Detect which cell encompasses the target text, then output its [x, y] center coordinate. 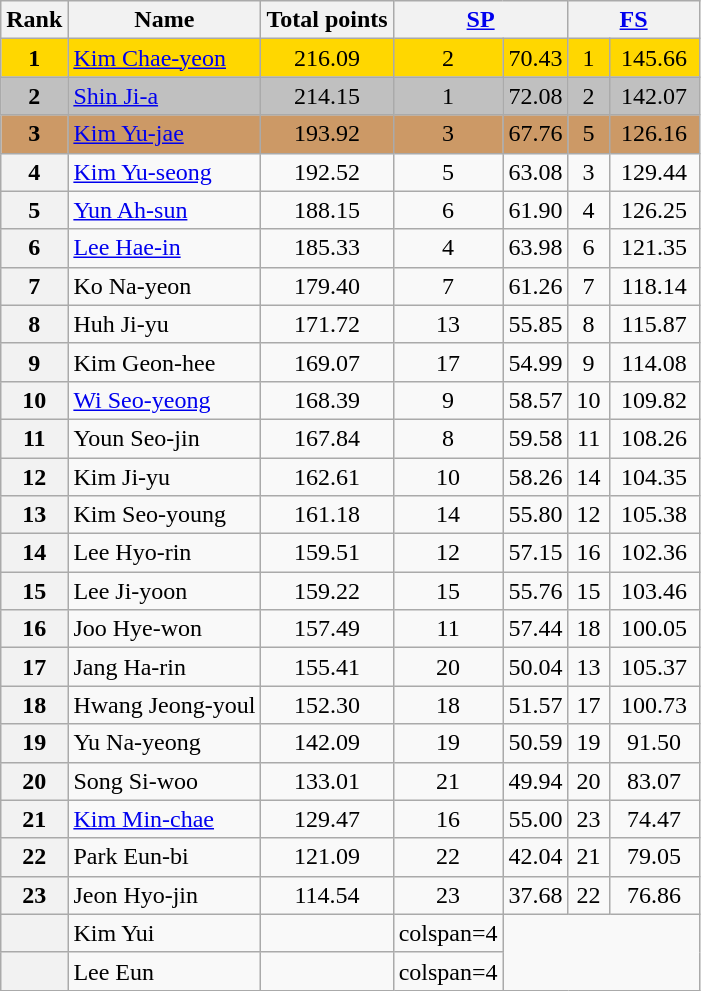
74.47 [654, 819]
100.05 [654, 629]
63.08 [536, 172]
Jeon Hyo-jin [164, 895]
67.76 [536, 134]
Lee Eun [164, 971]
129.44 [654, 172]
126.25 [654, 210]
193.92 [327, 134]
109.82 [654, 400]
Shin Ji-a [164, 96]
157.49 [327, 629]
55.76 [536, 591]
91.50 [654, 743]
188.15 [327, 210]
167.84 [327, 438]
54.99 [536, 362]
168.39 [327, 400]
Lee Hae-in [164, 248]
169.07 [327, 362]
Joo Hye-won [164, 629]
Huh Ji-yu [164, 324]
121.09 [327, 857]
162.61 [327, 477]
51.57 [536, 705]
76.86 [654, 895]
Kim Yui [164, 933]
102.36 [654, 553]
83.07 [654, 781]
Yun Ah-sun [164, 210]
55.80 [536, 515]
50.59 [536, 743]
Kim Seo-young [164, 515]
58.26 [536, 477]
42.04 [536, 857]
FS [634, 20]
105.37 [654, 667]
118.14 [654, 286]
114.08 [654, 362]
100.73 [654, 705]
58.57 [536, 400]
Wi Seo-yeong [164, 400]
79.05 [654, 857]
63.98 [536, 248]
129.47 [327, 819]
216.09 [327, 58]
Yu Na-yeong [164, 743]
70.43 [536, 58]
Rank [34, 20]
159.51 [327, 553]
55.85 [536, 324]
Total points [327, 20]
Youn Seo-jin [164, 438]
Jang Ha-rin [164, 667]
142.07 [654, 96]
Park Eun-bi [164, 857]
Hwang Jeong-youl [164, 705]
Kim Yu-jae [164, 134]
37.68 [536, 895]
185.33 [327, 248]
SP [480, 20]
179.40 [327, 286]
103.46 [654, 591]
159.22 [327, 591]
57.44 [536, 629]
133.01 [327, 781]
121.35 [654, 248]
61.90 [536, 210]
61.26 [536, 286]
152.30 [327, 705]
57.15 [536, 553]
192.52 [327, 172]
Kim Yu-seong [164, 172]
155.41 [327, 667]
55.00 [536, 819]
142.09 [327, 743]
104.35 [654, 477]
108.26 [654, 438]
72.08 [536, 96]
105.38 [654, 515]
Kim Chae-yeon [164, 58]
Lee Hyo-rin [164, 553]
145.66 [654, 58]
Song Si-woo [164, 781]
114.54 [327, 895]
171.72 [327, 324]
50.04 [536, 667]
Kim Ji-yu [164, 477]
Kim Geon-hee [164, 362]
Name [164, 20]
115.87 [654, 324]
49.94 [536, 781]
Lee Ji-yoon [164, 591]
214.15 [327, 96]
126.16 [654, 134]
161.18 [327, 515]
59.58 [536, 438]
Ko Na-yeon [164, 286]
Kim Min-chae [164, 819]
